Return the [x, y] coordinate for the center point of the cell that contains the specified text.  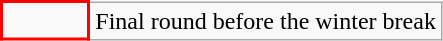
Final round before the winter break [265, 21]
